Search for the cell housing the specified text and yield its [X, Y] center coordinate. 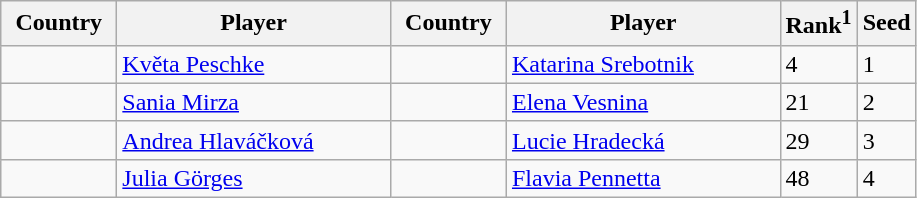
Rank1 [818, 24]
29 [818, 140]
Květa Peschke [254, 64]
2 [886, 102]
Lucie Hradecká [643, 140]
Flavia Pennetta [643, 178]
1 [886, 64]
3 [886, 140]
21 [818, 102]
Seed [886, 24]
48 [818, 178]
Katarina Srebotnik [643, 64]
Andrea Hlaváčková [254, 140]
Elena Vesnina [643, 102]
Julia Görges [254, 178]
Sania Mirza [254, 102]
